Return the [x, y] coordinate for the center point of the cell that contains the specified text.  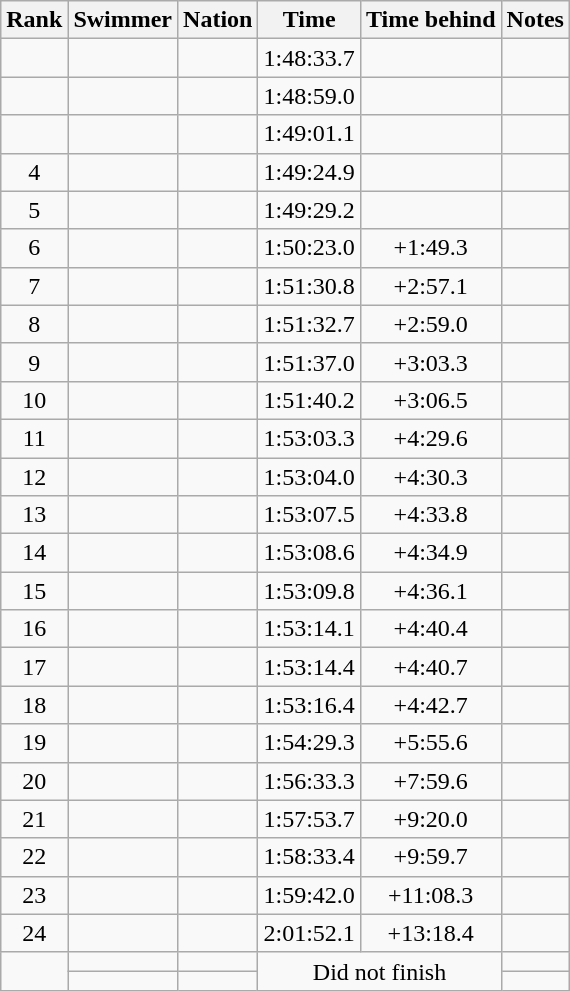
24 [34, 933]
14 [34, 553]
1:51:40.2 [309, 400]
1:54:29.3 [309, 743]
Nation [218, 20]
+5:55.6 [430, 743]
Notes [535, 20]
22 [34, 857]
+4:30.3 [430, 477]
Swimmer [123, 20]
1:53:14.4 [309, 667]
1:53:04.0 [309, 477]
+11:08.3 [430, 895]
+9:59.7 [430, 857]
1:59:42.0 [309, 895]
+1:49.3 [430, 248]
+4:40.4 [430, 629]
1:48:59.0 [309, 96]
+4:36.1 [430, 591]
Rank [34, 20]
1:53:03.3 [309, 438]
8 [34, 324]
+4:40.7 [430, 667]
18 [34, 705]
+3:03.3 [430, 362]
+7:59.6 [430, 781]
1:53:16.4 [309, 705]
16 [34, 629]
+9:20.0 [430, 819]
2:01:52.1 [309, 933]
1:57:53.7 [309, 819]
12 [34, 477]
1:49:29.2 [309, 210]
1:53:14.1 [309, 629]
17 [34, 667]
1:51:30.8 [309, 286]
+2:57.1 [430, 286]
1:48:33.7 [309, 58]
10 [34, 400]
+4:29.6 [430, 438]
1:49:24.9 [309, 172]
+4:42.7 [430, 705]
23 [34, 895]
20 [34, 781]
13 [34, 515]
6 [34, 248]
+13:18.4 [430, 933]
19 [34, 743]
21 [34, 819]
4 [34, 172]
Time [309, 20]
5 [34, 210]
1:50:23.0 [309, 248]
15 [34, 591]
1:58:33.4 [309, 857]
1:51:32.7 [309, 324]
1:51:37.0 [309, 362]
1:53:08.6 [309, 553]
1:53:09.8 [309, 591]
Did not finish [380, 971]
1:53:07.5 [309, 515]
+3:06.5 [430, 400]
1:56:33.3 [309, 781]
+2:59.0 [430, 324]
Time behind [430, 20]
9 [34, 362]
11 [34, 438]
1:49:01.1 [309, 134]
+4:33.8 [430, 515]
+4:34.9 [430, 553]
7 [34, 286]
